Capture the cell that displays the provided text and extract its [x, y] central coordinate. 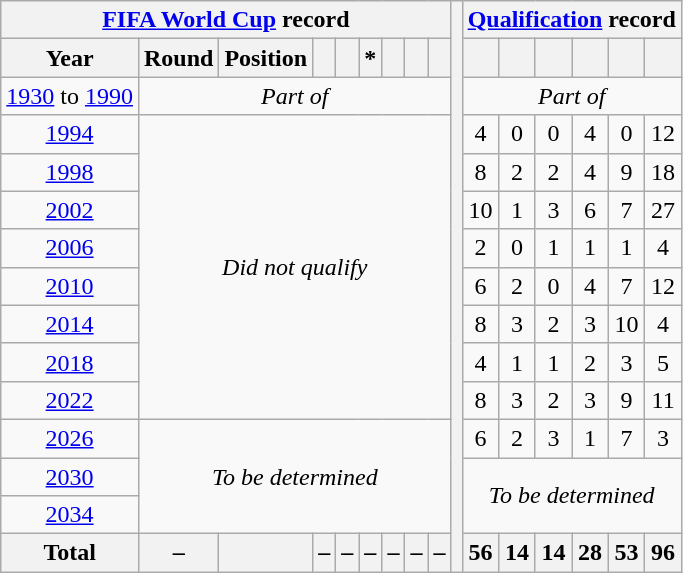
96 [664, 553]
2010 [70, 286]
56 [480, 553]
1930 to 1990 [70, 96]
2030 [70, 477]
Position [266, 58]
1998 [70, 172]
Did not qualify [294, 267]
2022 [70, 400]
* [370, 58]
2034 [70, 515]
Round [178, 58]
53 [626, 553]
2002 [70, 210]
11 [664, 400]
1994 [70, 134]
2018 [70, 362]
FIFA World Cup record [226, 20]
27 [664, 210]
18 [664, 172]
2026 [70, 438]
2014 [70, 324]
Qualification record [572, 20]
28 [590, 553]
Year [70, 58]
5 [664, 362]
Total [70, 553]
2006 [70, 248]
